Extract the (x, y) coordinate from the center of the cell holding the provided text.  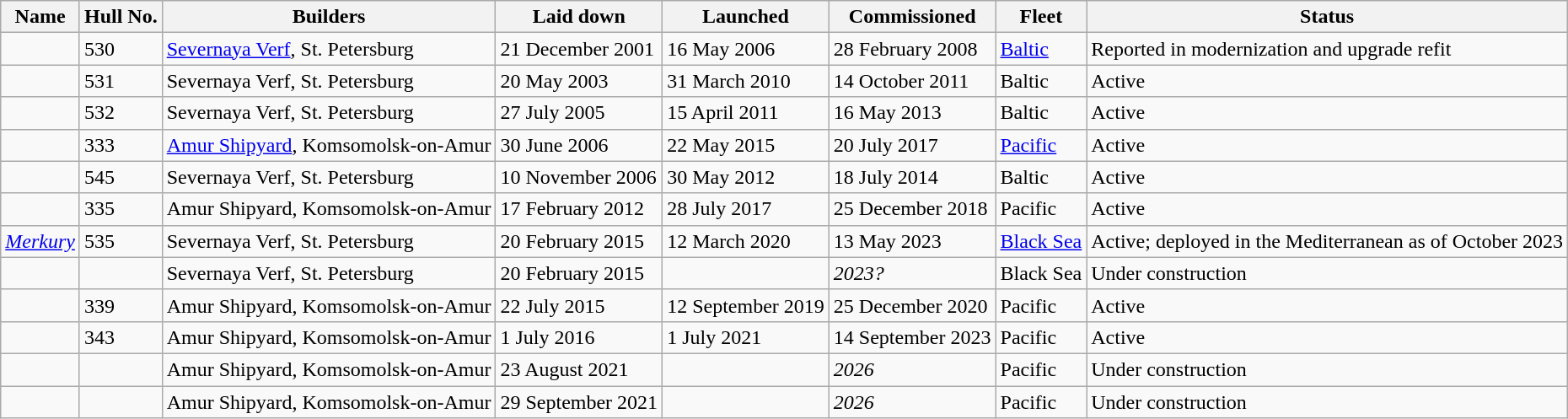
21 December 2001 (579, 49)
Hull No. (121, 17)
25 December 2020 (912, 305)
Reported in modernization and upgrade refit (1327, 49)
16 May 2006 (746, 49)
545 (121, 177)
Commissioned (912, 17)
530 (121, 49)
14 October 2011 (912, 81)
18 July 2014 (912, 177)
Launched (746, 17)
Active; deployed in the Mediterranean as of October 2023 (1327, 241)
2023? (912, 273)
531 (121, 81)
1 July 2021 (746, 337)
12 September 2019 (746, 305)
17 February 2012 (579, 209)
333 (121, 145)
30 June 2006 (579, 145)
Merkury (40, 241)
335 (121, 209)
Builders (329, 17)
31 March 2010 (746, 81)
30 May 2012 (746, 177)
27 July 2005 (579, 113)
20 May 2003 (579, 81)
20 July 2017 (912, 145)
28 July 2017 (746, 209)
13 May 2023 (912, 241)
12 March 2020 (746, 241)
Fleet (1041, 17)
23 August 2021 (579, 369)
15 April 2011 (746, 113)
Status (1327, 17)
22 July 2015 (579, 305)
10 November 2006 (579, 177)
343 (121, 337)
28 February 2008 (912, 49)
14 September 2023 (912, 337)
339 (121, 305)
22 May 2015 (746, 145)
Laid down (579, 17)
535 (121, 241)
Name (40, 17)
1 July 2016 (579, 337)
25 December 2018 (912, 209)
532 (121, 113)
29 September 2021 (579, 402)
16 May 2013 (912, 113)
